Output the (x, y) coordinate of the center of the cell containing the given text.  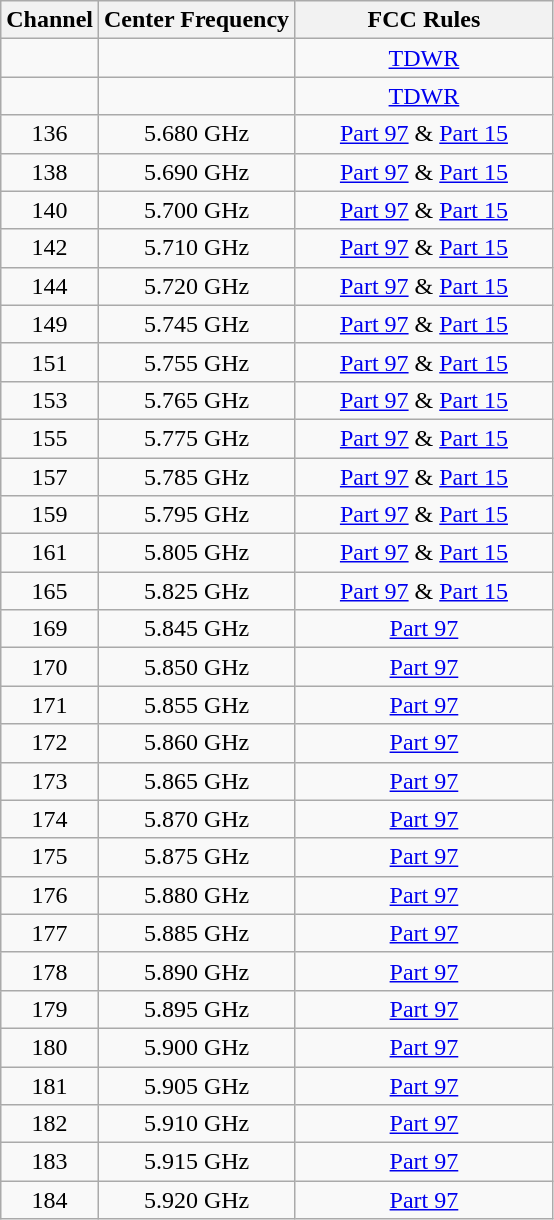
5.710 GHz (197, 248)
144 (50, 286)
159 (50, 515)
142 (50, 248)
183 (50, 1162)
5.895 GHz (197, 1009)
138 (50, 172)
5.915 GHz (197, 1162)
5.765 GHz (197, 400)
Center Frequency (197, 20)
5.870 GHz (197, 819)
5.720 GHz (197, 286)
178 (50, 971)
5.775 GHz (197, 438)
5.845 GHz (197, 629)
5.855 GHz (197, 705)
5.785 GHz (197, 477)
155 (50, 438)
FCC Rules (424, 20)
5.865 GHz (197, 781)
153 (50, 400)
5.875 GHz (197, 857)
157 (50, 477)
151 (50, 362)
5.850 GHz (197, 667)
5.905 GHz (197, 1085)
161 (50, 553)
169 (50, 629)
180 (50, 1047)
Channel (50, 20)
179 (50, 1009)
184 (50, 1200)
5.860 GHz (197, 743)
5.690 GHz (197, 172)
174 (50, 819)
175 (50, 857)
5.900 GHz (197, 1047)
172 (50, 743)
149 (50, 324)
171 (50, 705)
170 (50, 667)
5.825 GHz (197, 591)
177 (50, 933)
5.920 GHz (197, 1200)
5.680 GHz (197, 134)
5.700 GHz (197, 210)
182 (50, 1124)
5.885 GHz (197, 933)
136 (50, 134)
181 (50, 1085)
5.745 GHz (197, 324)
5.755 GHz (197, 362)
165 (50, 591)
5.910 GHz (197, 1124)
173 (50, 781)
5.805 GHz (197, 553)
176 (50, 895)
140 (50, 210)
5.890 GHz (197, 971)
5.880 GHz (197, 895)
5.795 GHz (197, 515)
